From the cell containing the given text, extract its center point as [x, y] coordinate. 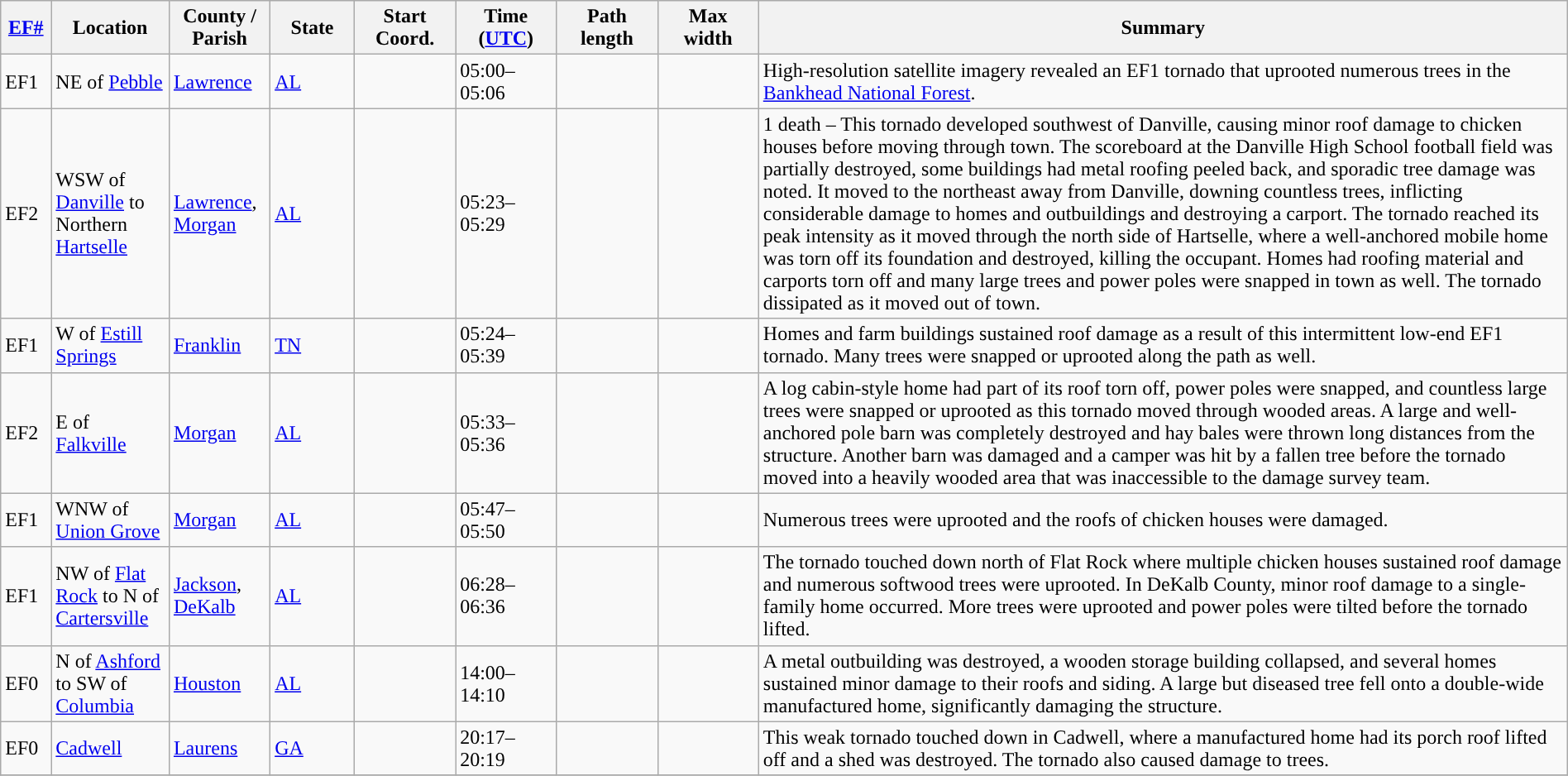
Jackson, DeKalb [219, 596]
Path length [607, 28]
County / Parish [219, 28]
Summary [1163, 28]
05:33–05:36 [506, 433]
14:00–14:10 [506, 683]
EF# [26, 28]
Time (UTC) [506, 28]
WNW of Union Grove [111, 520]
High-resolution satellite imagery revealed an EF1 tornado that uprooted numerous trees in the Bankhead National Forest. [1163, 81]
W of Estill Springs [111, 346]
WSW of Danville to Northern Hartselle [111, 213]
20:17–20:19 [506, 748]
Laurens [219, 748]
State [313, 28]
Cadwell [111, 748]
05:23–05:29 [506, 213]
Numerous trees were uprooted and the roofs of chicken houses were damaged. [1163, 520]
Start Coord. [404, 28]
E of Falkville [111, 433]
05:00–05:06 [506, 81]
NW of Flat Rock to N of Cartersville [111, 596]
06:28–06:36 [506, 596]
05:47–05:50 [506, 520]
Max width [708, 28]
Franklin [219, 346]
Location [111, 28]
GA [313, 748]
Lawrence [219, 81]
Houston [219, 683]
NE of Pebble [111, 81]
05:24–05:39 [506, 346]
Lawrence, Morgan [219, 213]
TN [313, 346]
N of Ashford to SW of Columbia [111, 683]
